Pinpoint the cell where the given text exists, returning its [x, y] midpoint coordinate. 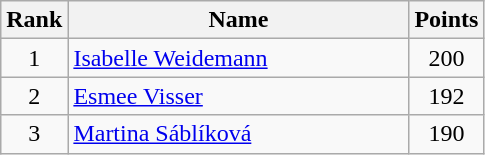
190 [446, 134]
2 [34, 96]
Martina Sáblíková [238, 134]
Points [446, 20]
192 [446, 96]
Esmee Visser [238, 96]
Rank [34, 20]
3 [34, 134]
200 [446, 58]
Name [238, 20]
Isabelle Weidemann [238, 58]
1 [34, 58]
